Capture the cell that displays the provided text and extract its [X, Y] central coordinate. 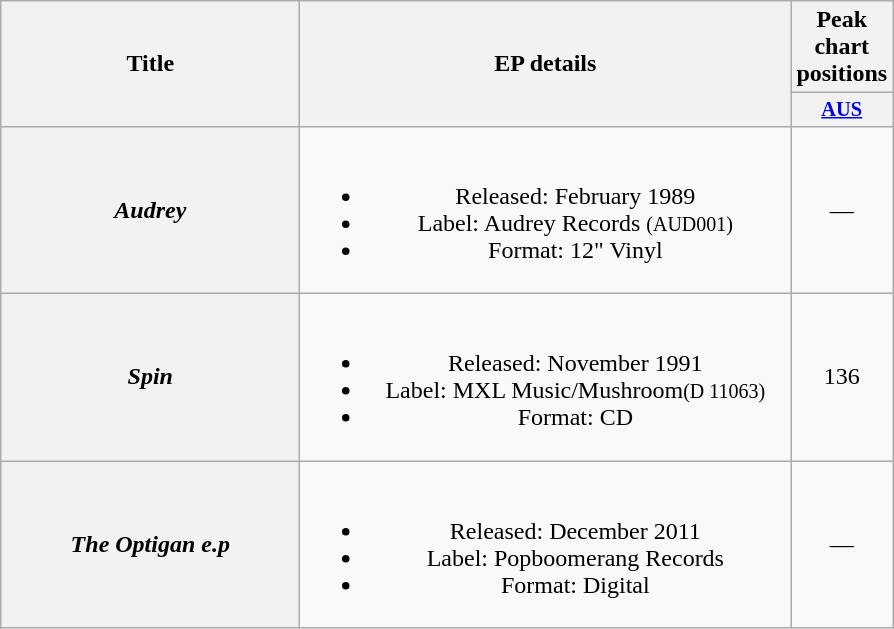
Released: November 1991Label: MXL Music/Mushroom(D 11063)Format: CD [546, 378]
136 [842, 378]
Released: February 1989Label: Audrey Records (AUD001)Format: 12" Vinyl [546, 210]
Title [150, 64]
AUS [842, 110]
The Optigan e.p [150, 544]
EP details [546, 64]
Spin [150, 378]
Audrey [150, 210]
Released: December 2011Label: Popboomerang RecordsFormat: Digital [546, 544]
Peak chartpositions [842, 47]
